For the text-containing cell, return its midpoint in [X, Y] coordinate format. 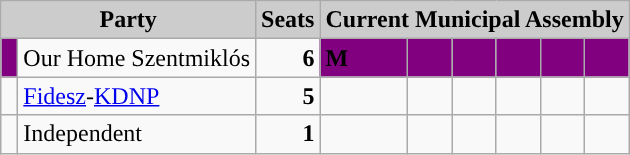
Current Municipal Assembly [474, 20]
Our Home Szentmiklós [137, 58]
Seats [288, 20]
Fidesz-KDNP [137, 96]
5 [288, 96]
1 [288, 134]
M [364, 58]
6 [288, 58]
Independent [137, 134]
Party [128, 20]
